From the cell containing the given text, extract its center point as [x, y] coordinate. 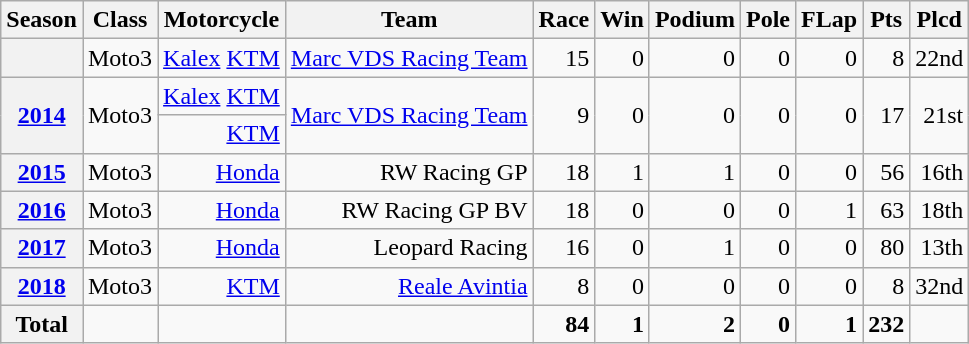
80 [886, 248]
Plcd [940, 20]
17 [886, 115]
Total [42, 324]
18th [940, 210]
84 [564, 324]
15 [564, 58]
Win [622, 20]
Season [42, 20]
Pole [768, 20]
2014 [42, 115]
Leopard Racing [409, 248]
Race [564, 20]
232 [886, 324]
Pts [886, 20]
2015 [42, 172]
RW Racing GP BV [409, 210]
Podium [694, 20]
32nd [940, 286]
2016 [42, 210]
Reale Avintia [409, 286]
9 [564, 115]
63 [886, 210]
Motorcycle [222, 20]
16th [940, 172]
21st [940, 115]
2018 [42, 286]
Class [120, 20]
16 [564, 248]
22nd [940, 58]
13th [940, 248]
56 [886, 172]
Team [409, 20]
2017 [42, 248]
2 [694, 324]
RW Racing GP [409, 172]
FLap [830, 20]
